Determine the (X, Y) coordinate at the center of the cell enclosing the given text.  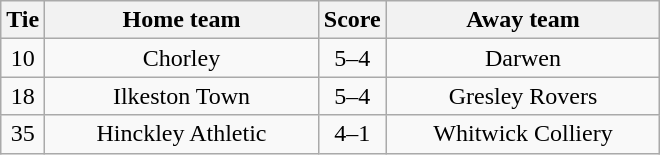
18 (23, 96)
Chorley (182, 58)
4–1 (352, 134)
Away team (523, 20)
Whitwick Colliery (523, 134)
Darwen (523, 58)
Gresley Rovers (523, 96)
Tie (23, 20)
Home team (182, 20)
Ilkeston Town (182, 96)
35 (23, 134)
Hinckley Athletic (182, 134)
Score (352, 20)
10 (23, 58)
